Provide the [X, Y] coordinate of the cell's center where the given text is located.  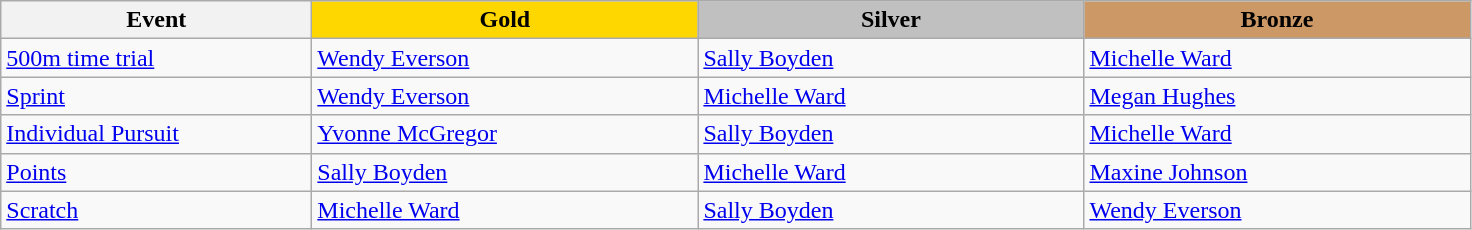
Individual Pursuit [156, 134]
Gold [505, 20]
Event [156, 20]
Sprint [156, 96]
500m time trial [156, 58]
Silver [891, 20]
Scratch [156, 210]
Bronze [1277, 20]
Points [156, 172]
Megan Hughes [1277, 96]
Maxine Johnson [1277, 172]
Yvonne McGregor [505, 134]
